Identify which cell holds the provided text, then report its [X, Y] central coordinate. 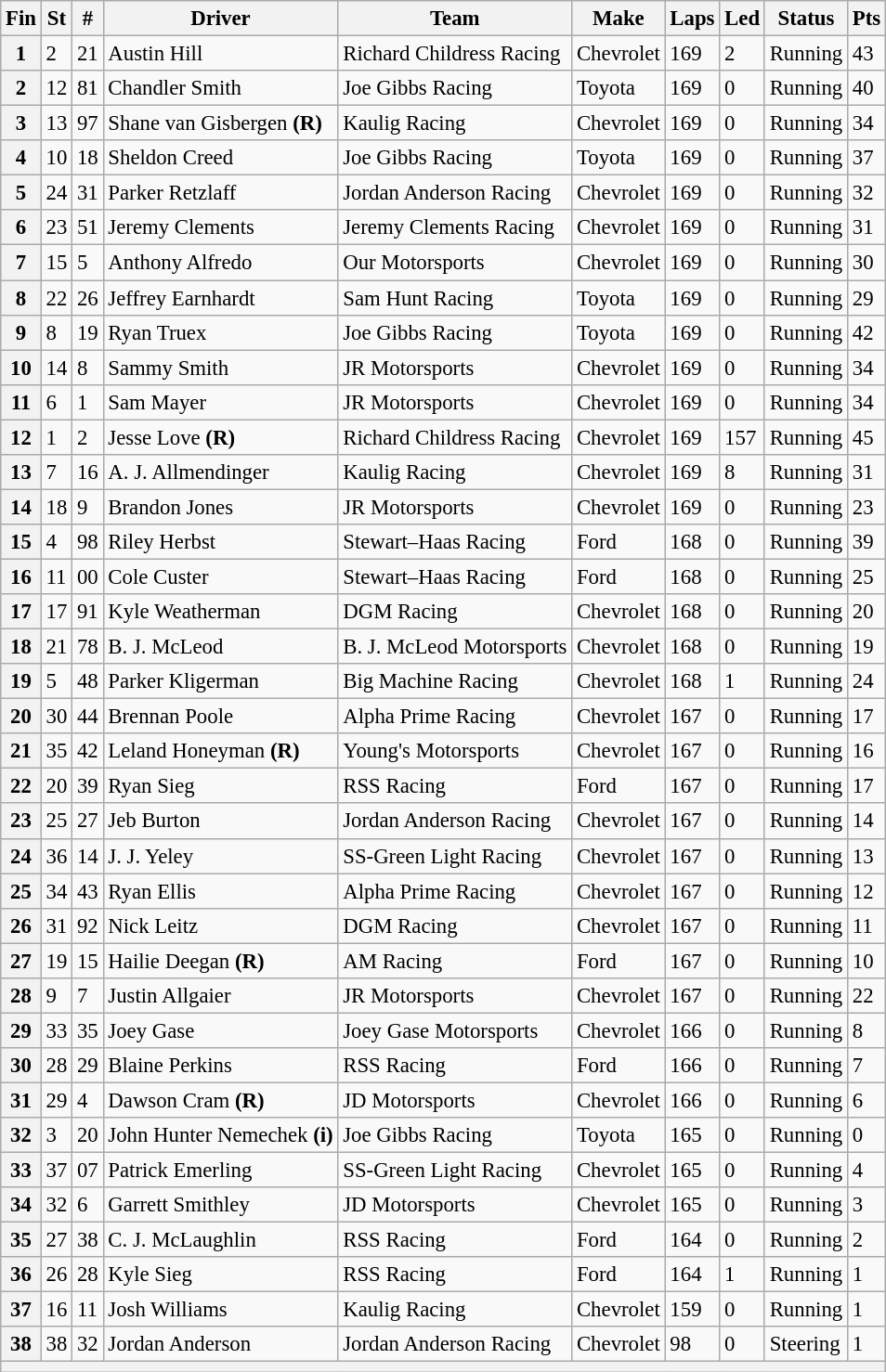
40 [866, 88]
Jeremy Clements [221, 227]
Sam Hunt Racing [455, 298]
Driver [221, 19]
Jeremy Clements Racing [455, 227]
81 [87, 88]
Led [743, 19]
Parker Retzlaff [221, 193]
Fin [21, 19]
Jeffrey Earnhardt [221, 298]
Chandler Smith [221, 88]
Jesse Love (R) [221, 437]
Austin Hill [221, 54]
Garrett Smithley [221, 1205]
Sam Mayer [221, 402]
Ryan Truex [221, 332]
Our Motorsports [455, 263]
Ryan Sieg [221, 786]
Nick Leitz [221, 925]
97 [87, 123]
Brennan Poole [221, 717]
Patrick Emerling [221, 1171]
91 [87, 612]
B. J. McLeod [221, 647]
157 [743, 437]
159 [693, 1310]
Jeb Burton [221, 822]
Jordan Anderson [221, 1345]
Team [455, 19]
45 [866, 437]
Leland Honeyman (R) [221, 751]
Dawson Cram (R) [221, 1100]
Cole Custer [221, 576]
St [56, 19]
Riley Herbst [221, 542]
Status [806, 19]
# [87, 19]
Kyle Weatherman [221, 612]
A. J. Allmendinger [221, 472]
Big Machine Racing [455, 681]
Brandon Jones [221, 507]
Hailie Deegan (R) [221, 961]
Joey Gase Motorsports [455, 1030]
Shane van Gisbergen (R) [221, 123]
92 [87, 925]
Steering [806, 1345]
Pts [866, 19]
Ryan Ellis [221, 891]
44 [87, 717]
Sammy Smith [221, 368]
Make [619, 19]
Josh Williams [221, 1310]
Sheldon Creed [221, 158]
Anthony Alfredo [221, 263]
John Hunter Nemechek (i) [221, 1135]
Young's Motorsports [455, 751]
Parker Kligerman [221, 681]
Joey Gase [221, 1030]
AM Racing [455, 961]
Justin Allgaier [221, 996]
00 [87, 576]
Kyle Sieg [221, 1275]
Blaine Perkins [221, 1066]
07 [87, 1171]
78 [87, 647]
J. J. Yeley [221, 856]
Laps [693, 19]
48 [87, 681]
51 [87, 227]
C. J. McLaughlin [221, 1240]
B. J. McLeod Motorsports [455, 647]
